Extract the (X, Y) coordinate from the center of the cell holding the provided text.  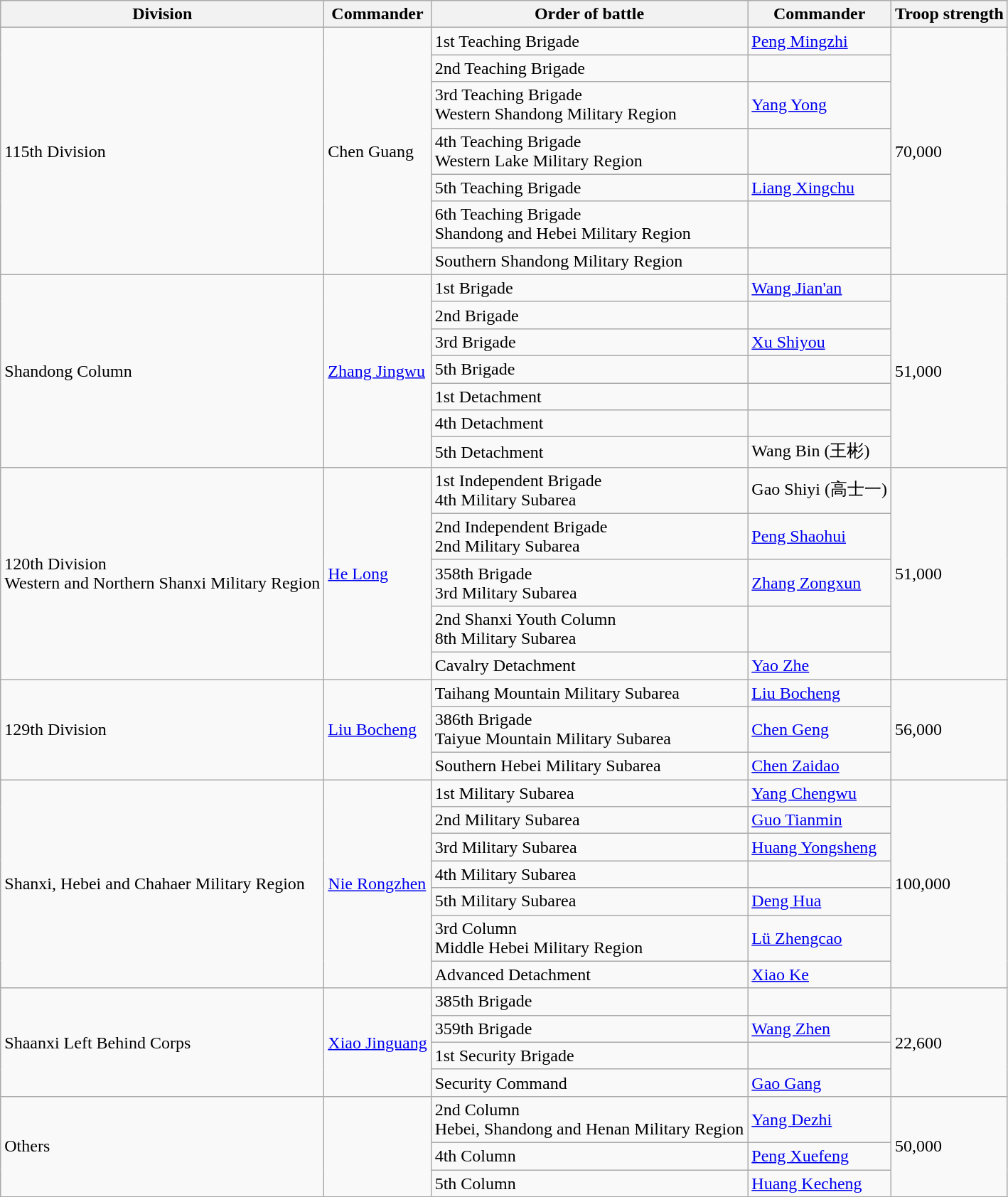
1st Teaching Brigade (589, 41)
Yao Zhe (820, 665)
56,000 (950, 729)
Huang Kecheng (820, 1183)
Taihang Mountain Military Subarea (589, 693)
Chen Guang (377, 151)
2nd Military Subarea (589, 820)
Shaanxi Left Behind Corps (162, 1042)
50,000 (950, 1146)
115th Division (162, 151)
Huang Yongsheng (820, 847)
4th Column (589, 1156)
Xu Shiyou (820, 342)
Division (162, 14)
Others (162, 1146)
5th Teaching Brigade (589, 188)
Chen Zaidao (820, 766)
2nd Brigade (589, 315)
Gao Gang (820, 1083)
120th DivisionWestern and Northern Shanxi Military Region (162, 573)
5th Column (589, 1183)
4th Military Subarea (589, 874)
100,000 (950, 884)
4th Teaching Brigade Western Lake Military Region (589, 151)
Cavalry Detachment (589, 665)
Shanxi, Hebei and Chahaer Military Region (162, 884)
Yang Yong (820, 105)
Shandong Column (162, 371)
2nd Shanxi Youth Column8th Military Subarea (589, 628)
Yang Chengwu (820, 793)
1st Security Brigade (589, 1056)
2nd ColumnHebei, Shandong and Henan Military Region (589, 1119)
Wang Jian'an (820, 288)
386th BrigadeTaiyue Mountain Military Subarea (589, 729)
Nie Rongzhen (377, 884)
5th Detachment (589, 452)
1st Independent Brigade4th Military Subarea (589, 490)
Guo Tianmin (820, 820)
385th Brigade (589, 1002)
Xiao Ke (820, 975)
Gao Shiyi (高士一) (820, 490)
6th Teaching Brigade Shandong and Hebei Military Region (589, 225)
2nd Teaching Brigade (589, 68)
Southern Hebei Military Subarea (589, 766)
Xiao Jinguang (377, 1042)
2nd Independent Brigade2nd Military Subarea (589, 536)
Zhang Zongxun (820, 583)
Peng Mingzhi (820, 41)
Order of battle (589, 14)
Peng Shaohui (820, 536)
Troop strength (950, 14)
1st Brigade (589, 288)
3rd Military Subarea (589, 847)
358th Brigade3rd Military Subarea (589, 583)
Deng Hua (820, 901)
3rd Brigade (589, 342)
Chen Geng (820, 729)
70,000 (950, 151)
Peng Xuefeng (820, 1156)
3rd Teaching Brigade Western Shandong Military Region (589, 105)
1st Detachment (589, 396)
Liang Xingchu (820, 188)
Lü Zhengcao (820, 938)
Wang Bin (王彬) (820, 452)
He Long (377, 573)
Yang Dezhi (820, 1119)
5th Brigade (589, 369)
5th Military Subarea (589, 901)
Southern Shandong Military Region (589, 261)
359th Brigade (589, 1029)
1st Military Subarea (589, 793)
Advanced Detachment (589, 975)
129th Division (162, 729)
Wang Zhen (820, 1029)
3rd ColumnMiddle Hebei Military Region (589, 938)
Security Command (589, 1083)
4th Detachment (589, 424)
22,600 (950, 1042)
Zhang Jingwu (377, 371)
